Find where the given text appears and provide that cell's center as [x, y] coordinate. 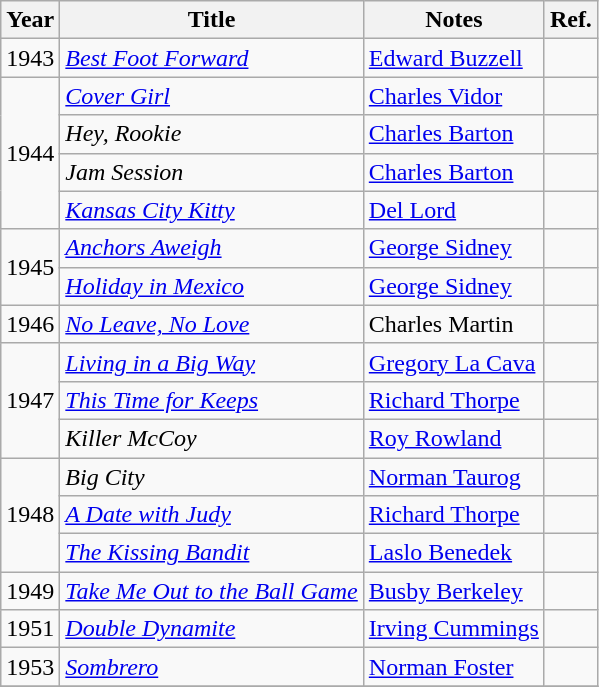
1946 [30, 324]
Notes [454, 20]
Irving Cummings [454, 629]
Roy Rowland [454, 438]
Charles Martin [454, 324]
A Date with Judy [212, 515]
Ref. [570, 20]
Big City [212, 477]
Norman Taurog [454, 477]
Holiday in Mexico [212, 286]
Best Foot Forward [212, 58]
No Leave, No Love [212, 324]
1943 [30, 58]
Sombrero [212, 667]
1944 [30, 153]
1951 [30, 629]
This Time for Keeps [212, 400]
1947 [30, 400]
Edward Buzzell [454, 58]
1953 [30, 667]
Double Dynamite [212, 629]
1949 [30, 591]
1945 [30, 267]
Year [30, 20]
Charles Vidor [454, 96]
Cover Girl [212, 96]
Laslo Benedek [454, 553]
Kansas City Kitty [212, 210]
Anchors Aweigh [212, 248]
Gregory La Cava [454, 362]
Norman Foster [454, 667]
1948 [30, 515]
Killer McCoy [212, 438]
Hey, Rookie [212, 134]
Jam Session [212, 172]
The Kissing Bandit [212, 553]
Living in a Big Way [212, 362]
Title [212, 20]
Take Me Out to the Ball Game [212, 591]
Busby Berkeley [454, 591]
Del Lord [454, 210]
